Scan for the cell matching the given text and deliver its (X, Y) coordinate at center. 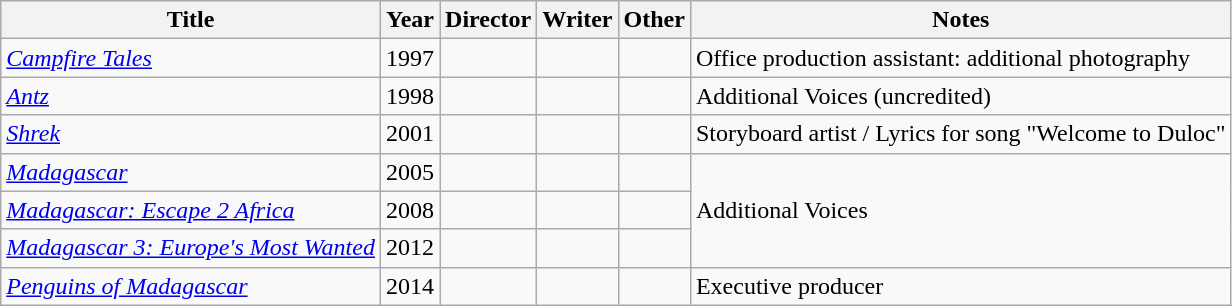
Executive producer (960, 286)
Madagascar (191, 172)
Shrek (191, 134)
Title (191, 20)
Campfire Tales (191, 58)
2014 (410, 286)
Other (654, 20)
Additional Voices (960, 210)
2001 (410, 134)
Year (410, 20)
2008 (410, 210)
2005 (410, 172)
Penguins of Madagascar (191, 286)
Antz (191, 96)
2012 (410, 248)
Writer (578, 20)
Additional Voices (uncredited) (960, 96)
Director (488, 20)
Storyboard artist / Lyrics for song "Welcome to Duloc" (960, 134)
Notes (960, 20)
1998 (410, 96)
Office production assistant: additional photography (960, 58)
Madagascar: Escape 2 Africa (191, 210)
1997 (410, 58)
Madagascar 3: Europe's Most Wanted (191, 248)
